Identify which cell holds the provided text, then report its [x, y] central coordinate. 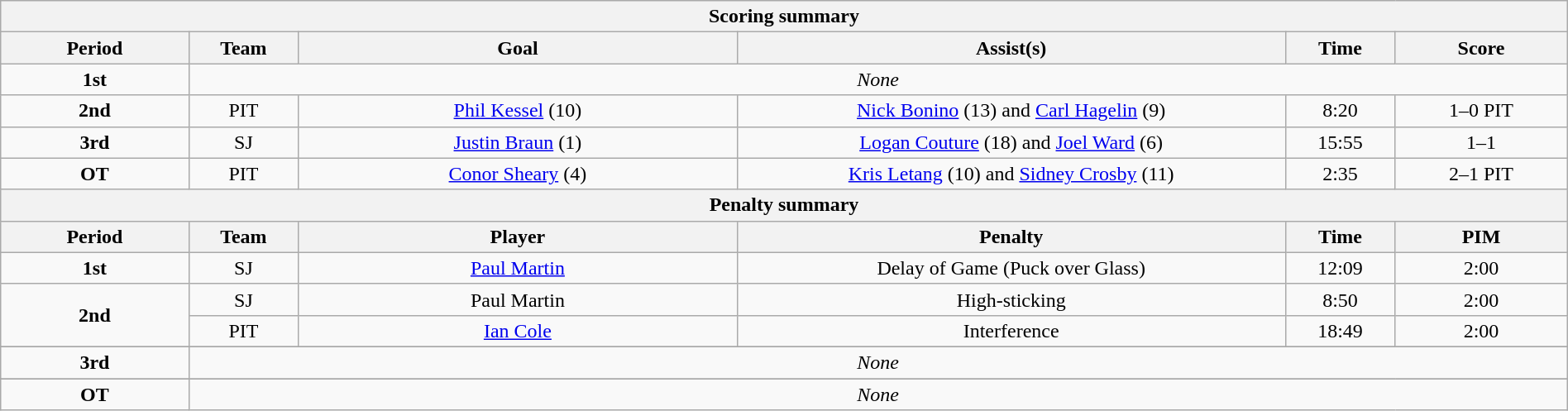
2–1 PIT [1481, 174]
18:49 [1340, 331]
1–0 PIT [1481, 111]
Interference [1011, 331]
12:09 [1340, 268]
Ian Cole [518, 331]
Penalty summary [784, 205]
15:55 [1340, 142]
Nick Bonino (13) and Carl Hagelin (9) [1011, 111]
Goal [518, 48]
8:20 [1340, 111]
Penalty [1011, 237]
Justin Braun (1) [518, 142]
Logan Couture (18) and Joel Ward (6) [1011, 142]
High-sticking [1011, 299]
Score [1481, 48]
Phil Kessel (10) [518, 111]
1–1 [1481, 142]
2:35 [1340, 174]
Delay of Game (Puck over Glass) [1011, 268]
Assist(s) [1011, 48]
PIM [1481, 237]
Kris Letang (10) and Sidney Crosby (11) [1011, 174]
8:50 [1340, 299]
Player [518, 237]
Conor Sheary (4) [518, 174]
Scoring summary [784, 17]
